Extract the (X, Y) coordinate from the center of the cell holding the provided text.  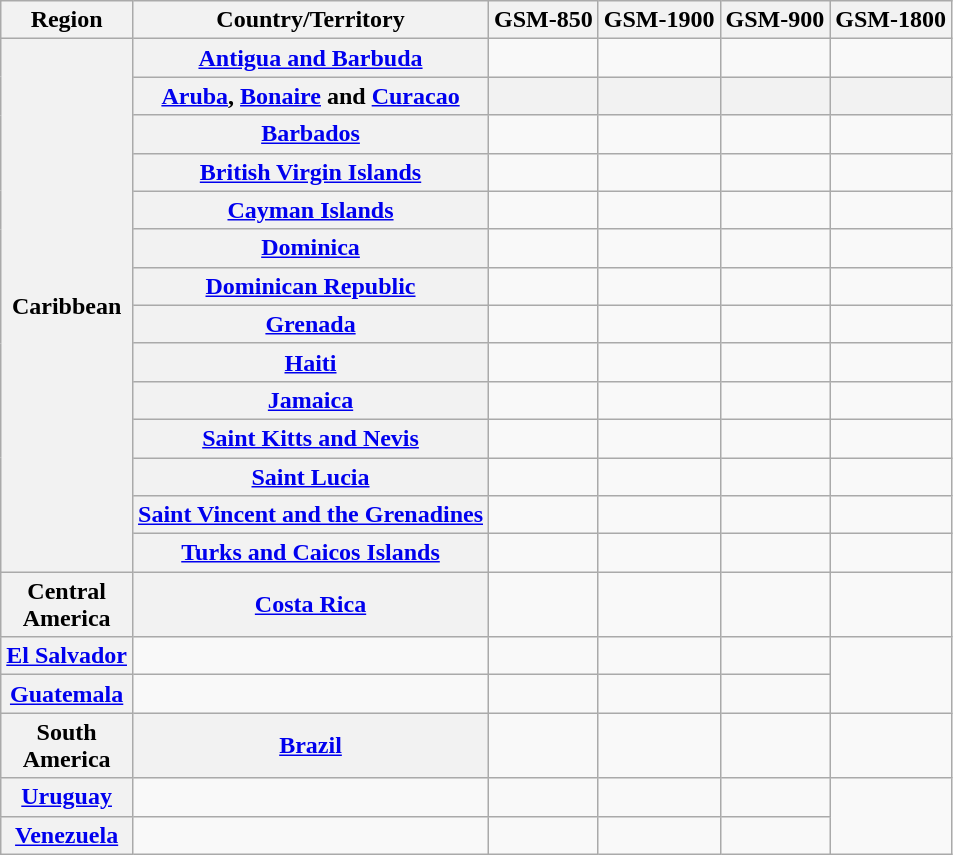
Country/Territory (311, 20)
Caribbean (67, 306)
GSM-900 (775, 20)
Guatemala (67, 694)
Saint Lucia (311, 477)
GSM-850 (544, 20)
Grenada (311, 324)
Brazil (311, 746)
SouthAmerica (67, 746)
Venezuela (67, 835)
Saint Vincent and the Grenadines (311, 515)
Dominican Republic (311, 286)
Uruguay (67, 797)
El Salvador (67, 656)
Barbados (311, 134)
Saint Kitts and Nevis (311, 438)
British Virgin Islands (311, 172)
Aruba, Bonaire and Curacao (311, 96)
Dominica (311, 248)
Cayman Islands (311, 210)
Jamaica (311, 400)
CentralAmerica (67, 604)
GSM-1800 (891, 20)
Haiti (311, 362)
Turks and Caicos Islands (311, 553)
Region (67, 20)
Antigua and Barbuda (311, 58)
Costa Rica (311, 604)
GSM-1900 (659, 20)
